Detect which cell encompasses the target text, then output its (X, Y) center coordinate. 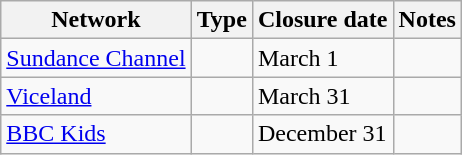
March 31 (322, 96)
Viceland (96, 96)
Closure date (322, 20)
Notes (427, 20)
Network (96, 20)
December 31 (322, 134)
Sundance Channel (96, 58)
BBC Kids (96, 134)
Type (222, 20)
March 1 (322, 58)
